Pinpoint the cell where the given text exists, returning its (X, Y) midpoint coordinate. 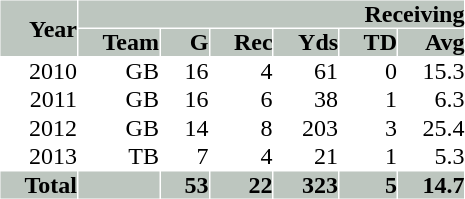
0 (368, 72)
2011 (38, 100)
53 (184, 186)
Team (118, 42)
8 (242, 128)
323 (306, 186)
21 (306, 156)
3 (368, 128)
61 (306, 72)
2012 (38, 128)
Avg (431, 42)
5 (368, 186)
5.3 (431, 156)
7 (184, 156)
TD (368, 42)
Total (38, 186)
6 (242, 100)
203 (306, 128)
6.3 (431, 100)
Year (38, 28)
15.3 (431, 72)
14.7 (431, 186)
25.4 (431, 128)
Rec (242, 42)
14 (184, 128)
2013 (38, 156)
TB (118, 156)
38 (306, 100)
Receiving (271, 14)
Yds (306, 42)
G (184, 42)
22 (242, 186)
2010 (38, 72)
